Scan for the cell matching the given text and deliver its [x, y] coordinate at center. 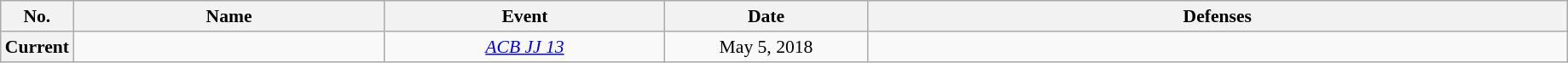
Event [525, 16]
Current [38, 47]
Name [229, 16]
Date [766, 16]
Defenses [1218, 16]
May 5, 2018 [766, 47]
ACB JJ 13 [525, 47]
No. [38, 16]
